Pinpoint the cell where the given text exists, returning its (X, Y) midpoint coordinate. 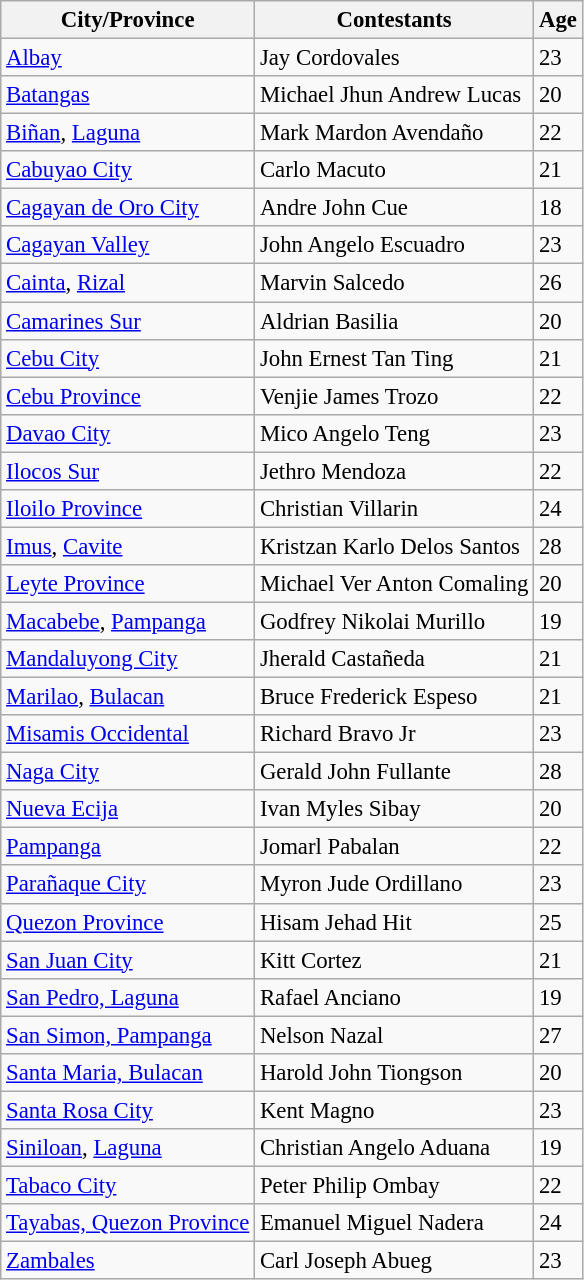
Batangas (128, 95)
Leyte Province (128, 584)
Albay (128, 58)
Age (558, 20)
Peter Philip Ombay (394, 1185)
Carlo Macuto (394, 170)
Jethro Mendoza (394, 471)
Iloilo Province (128, 509)
Biñan, Laguna (128, 133)
Myron Jude Ordillano (394, 885)
Mark Mardon Avendaño (394, 133)
Davao City (128, 433)
Cagayan Valley (128, 245)
Cebu City (128, 358)
Carl Joseph Abueg (394, 1261)
Marilao, Bulacan (128, 697)
John Angelo Escuadro (394, 245)
Harold John Tiongson (394, 1073)
Michael Ver Anton Comaling (394, 584)
Naga City (128, 772)
18 (558, 208)
Tayabas, Quezon Province (128, 1223)
Parañaque City (128, 885)
Richard Bravo Jr (394, 734)
Cagayan de Oro City (128, 208)
Ilocos Sur (128, 471)
Hisam Jehad Hit (394, 922)
San Simon, Pampanga (128, 1035)
Macabebe, Pampanga (128, 621)
Kristzan Karlo Delos Santos (394, 546)
Pampanga (128, 847)
Imus, Cavite (128, 546)
Nelson Nazal (394, 1035)
Camarines Sur (128, 321)
Mandaluyong City (128, 659)
San Juan City (128, 960)
Santa Maria, Bulacan (128, 1073)
Christian Angelo Aduana (394, 1148)
Siniloan, Laguna (128, 1148)
Jherald Castañeda (394, 659)
San Pedro, Laguna (128, 997)
Contestants (394, 20)
City/Province (128, 20)
Venjie James Trozo (394, 396)
Andre John Cue (394, 208)
Marvin Salcedo (394, 283)
Emanuel Miguel Nadera (394, 1223)
John Ernest Tan Ting (394, 358)
27 (558, 1035)
Zambales (128, 1261)
Godfrey Nikolai Murillo (394, 621)
Ivan Myles Sibay (394, 809)
Rafael Anciano (394, 997)
Mico Angelo Teng (394, 433)
Cabuyao City (128, 170)
Nueva Ecija (128, 809)
Cebu Province (128, 396)
Michael Jhun Andrew Lucas (394, 95)
Tabaco City (128, 1185)
Cainta, Rizal (128, 283)
Kent Magno (394, 1110)
Bruce Frederick Espeso (394, 697)
Quezon Province (128, 922)
Gerald John Fullante (394, 772)
Kitt Cortez (394, 960)
Jay Cordovales (394, 58)
26 (558, 283)
Jomarl Pabalan (394, 847)
Christian Villarin (394, 509)
Misamis Occidental (128, 734)
Santa Rosa City (128, 1110)
Aldrian Basilia (394, 321)
25 (558, 922)
